Find where the given text appears and provide that cell's center as [X, Y] coordinate. 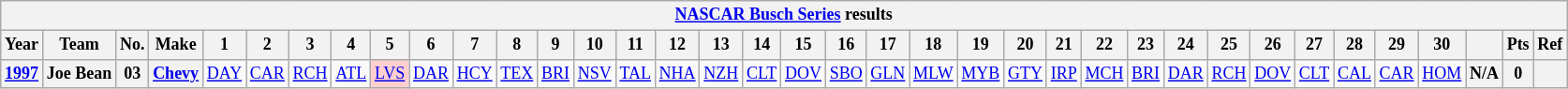
19 [981, 45]
DAY [224, 73]
CAL [1354, 73]
24 [1186, 45]
9 [556, 45]
14 [762, 45]
22 [1104, 45]
Make [176, 45]
NASCAR Busch Series results [784, 15]
17 [888, 45]
Ref [1550, 45]
Year [22, 45]
LVS [390, 73]
5 [390, 45]
NSV [594, 73]
15 [804, 45]
8 [517, 45]
30 [1442, 45]
HOM [1442, 73]
6 [431, 45]
13 [721, 45]
11 [635, 45]
MLW [933, 73]
20 [1026, 45]
No. [133, 45]
0 [1517, 73]
21 [1064, 45]
18 [933, 45]
SBO [846, 73]
16 [846, 45]
10 [594, 45]
TEX [517, 73]
1997 [22, 73]
Team [79, 45]
25 [1229, 45]
28 [1354, 45]
NZH [721, 73]
26 [1273, 45]
N/A [1485, 73]
Joe Bean [79, 73]
7 [474, 45]
MCH [1104, 73]
2 [267, 45]
3 [310, 45]
MYB [981, 73]
TAL [635, 73]
Pts [1517, 45]
NHA [677, 73]
27 [1315, 45]
12 [677, 45]
HCY [474, 73]
29 [1397, 45]
IRP [1064, 73]
Chevy [176, 73]
GTY [1026, 73]
GLN [888, 73]
03 [133, 73]
23 [1146, 45]
4 [351, 45]
1 [224, 45]
ATL [351, 73]
